Find where the given text appears and provide that cell's center as [X, Y] coordinate. 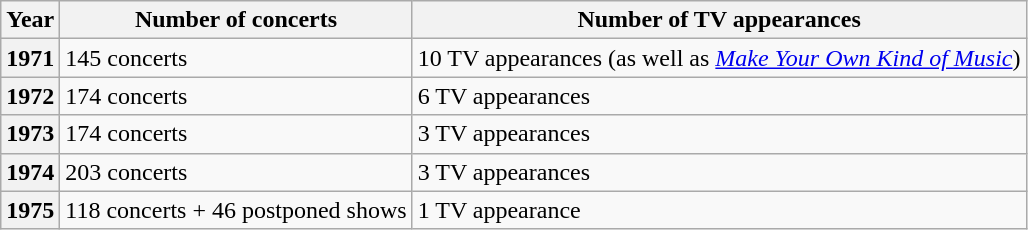
1 TV appearance [719, 210]
145 concerts [236, 58]
203 concerts [236, 172]
1971 [30, 58]
10 TV appearances (as well as Make Your Own Kind of Music) [719, 58]
1973 [30, 134]
Year [30, 20]
118 concerts + 46 postponed shows [236, 210]
1972 [30, 96]
1974 [30, 172]
1975 [30, 210]
Number of TV appearances [719, 20]
6 TV appearances [719, 96]
Number of concerts [236, 20]
